From the cell containing the given text, extract its center point as [X, Y] coordinate. 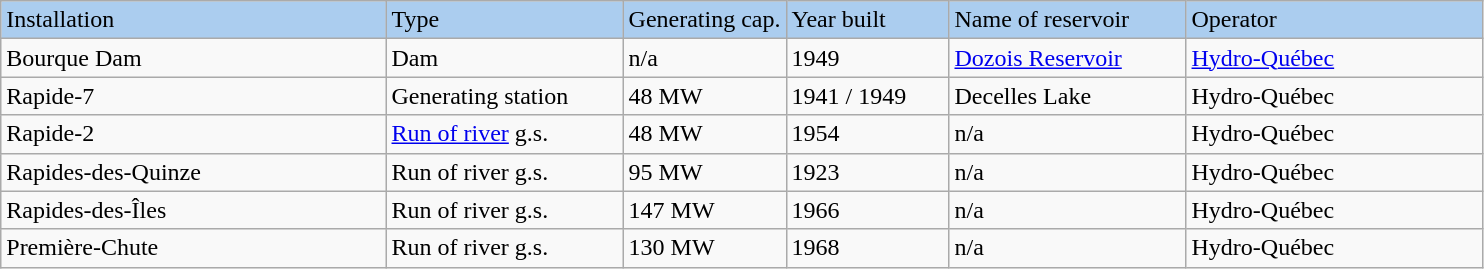
Rapides-des-Îles [194, 210]
Operator [1334, 20]
147 MW [704, 210]
Decelles Lake [1068, 96]
Première-Chute [194, 248]
Generating station [504, 96]
Rapides-des-Quinze [194, 172]
Rapide-2 [194, 134]
Name of reservoir [1068, 20]
Year built [868, 20]
Dam [504, 58]
1954 [868, 134]
1949 [868, 58]
Type [504, 20]
Bourque Dam [194, 58]
130 MW [704, 248]
Rapide-7 [194, 96]
95 MW [704, 172]
1923 [868, 172]
1941 / 1949 [868, 96]
Generating cap. [704, 20]
Installation [194, 20]
Dozois Reservoir [1068, 58]
1968 [868, 248]
1966 [868, 210]
